Locate the cell with the specified text and output its [x, y] center coordinate. 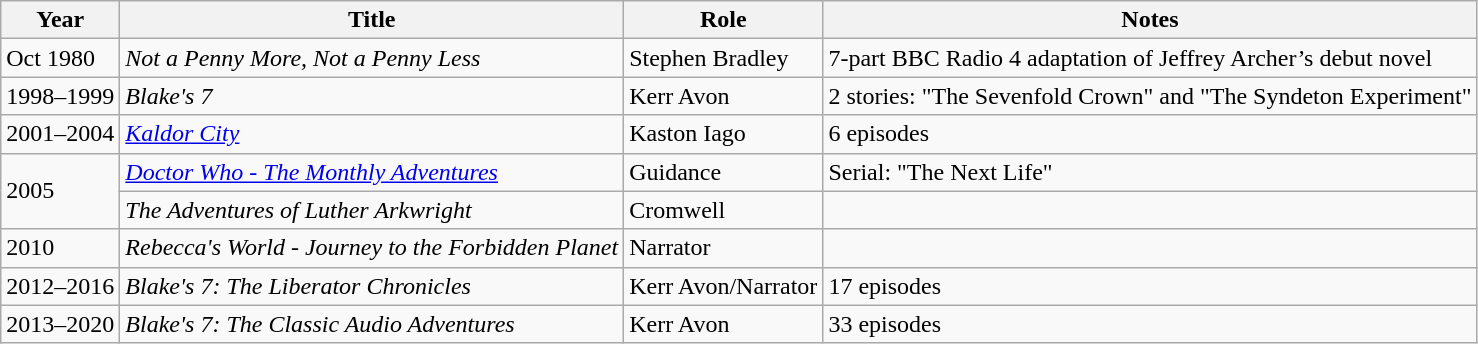
Kerr Avon/Narrator [724, 286]
Guidance [724, 172]
6 episodes [1150, 134]
Rebecca's World - Journey to the Forbidden Planet [372, 248]
Notes [1150, 20]
Doctor Who - The Monthly Adventures [372, 172]
Stephen Bradley [724, 58]
2013–2020 [60, 324]
Blake's 7: The Classic Audio Adventures [372, 324]
Blake's 7: The Liberator Chronicles [372, 286]
2 stories: "The Sevenfold Crown" and "The Syndeton Experiment" [1150, 96]
Year [60, 20]
2012–2016 [60, 286]
Serial: "The Next Life" [1150, 172]
Narrator [724, 248]
2005 [60, 191]
33 episodes [1150, 324]
Blake's 7 [372, 96]
The Adventures of Luther Arkwright [372, 210]
Role [724, 20]
Kaston Iago [724, 134]
7-part BBC Radio 4 adaptation of Jeffrey Archer’s debut novel [1150, 58]
17 episodes [1150, 286]
2001–2004 [60, 134]
Not a Penny More, Not a Penny Less [372, 58]
Kaldor City [372, 134]
2010 [60, 248]
1998–1999 [60, 96]
Cromwell [724, 210]
Oct 1980 [60, 58]
Title [372, 20]
